Determine the [x, y] coordinate at the center of the cell enclosing the given text.  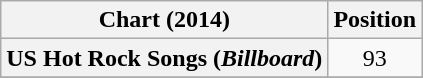
US Hot Rock Songs (Billboard) [164, 58]
Chart (2014) [164, 20]
93 [375, 58]
Position [375, 20]
